Provide the (X, Y) coordinate of the cell's center where the given text is located.  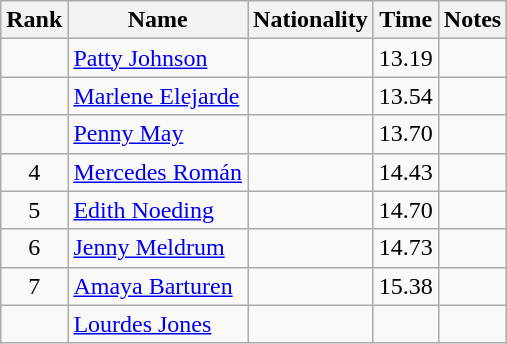
14.73 (406, 248)
Mercedes Román (158, 172)
13.54 (406, 96)
4 (34, 172)
Lourdes Jones (158, 324)
Rank (34, 20)
Time (406, 20)
Marlene Elejarde (158, 96)
Penny May (158, 134)
Nationality (311, 20)
5 (34, 210)
Edith Noeding (158, 210)
14.70 (406, 210)
15.38 (406, 286)
Jenny Meldrum (158, 248)
14.43 (406, 172)
Notes (472, 20)
Name (158, 20)
Amaya Barturen (158, 286)
7 (34, 286)
13.19 (406, 58)
13.70 (406, 134)
Patty Johnson (158, 58)
6 (34, 248)
